Scan for the cell matching the given text and deliver its [x, y] coordinate at center. 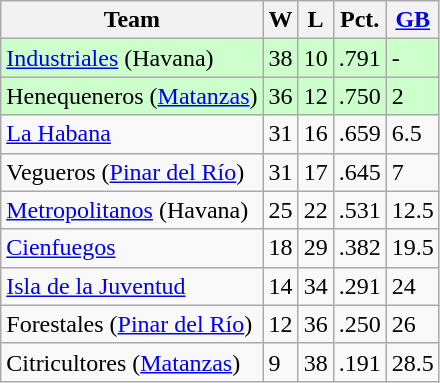
.791 [360, 58]
W [280, 20]
12.5 [412, 210]
14 [280, 286]
Vegueros (Pinar del Río) [132, 172]
.750 [360, 96]
29 [316, 248]
17 [316, 172]
.531 [360, 210]
25 [280, 210]
.382 [360, 248]
Pct. [360, 20]
28.5 [412, 362]
34 [316, 286]
22 [316, 210]
- [412, 58]
Citricultores (Matanzas) [132, 362]
19.5 [412, 248]
9 [280, 362]
26 [412, 324]
L [316, 20]
2 [412, 96]
18 [280, 248]
Metropolitanos (Havana) [132, 210]
La Habana [132, 134]
.291 [360, 286]
.659 [360, 134]
Team [132, 20]
16 [316, 134]
.645 [360, 172]
Isla de la Juventud [132, 286]
Henequeneros (Matanzas) [132, 96]
.250 [360, 324]
7 [412, 172]
24 [412, 286]
Industriales (Havana) [132, 58]
.191 [360, 362]
6.5 [412, 134]
GB [412, 20]
10 [316, 58]
Cienfuegos [132, 248]
Forestales (Pinar del Río) [132, 324]
